From the cell containing the given text, extract its center point as [X, Y] coordinate. 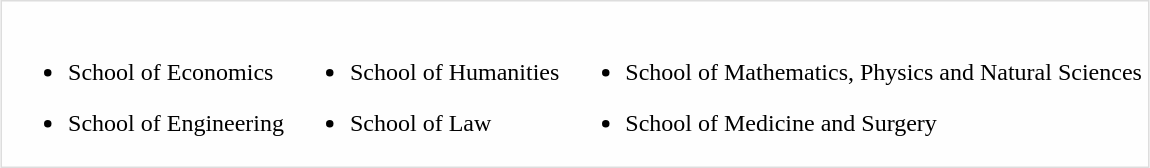
School of EconomicsSchool of Engineering [146, 84]
School of Mathematics, Physics and Natural SciencesSchool of Medicine and Surgery [854, 84]
School of HumanitiesSchool of Law [425, 84]
